Pinpoint the cell where the given text exists, returning its (x, y) midpoint coordinate. 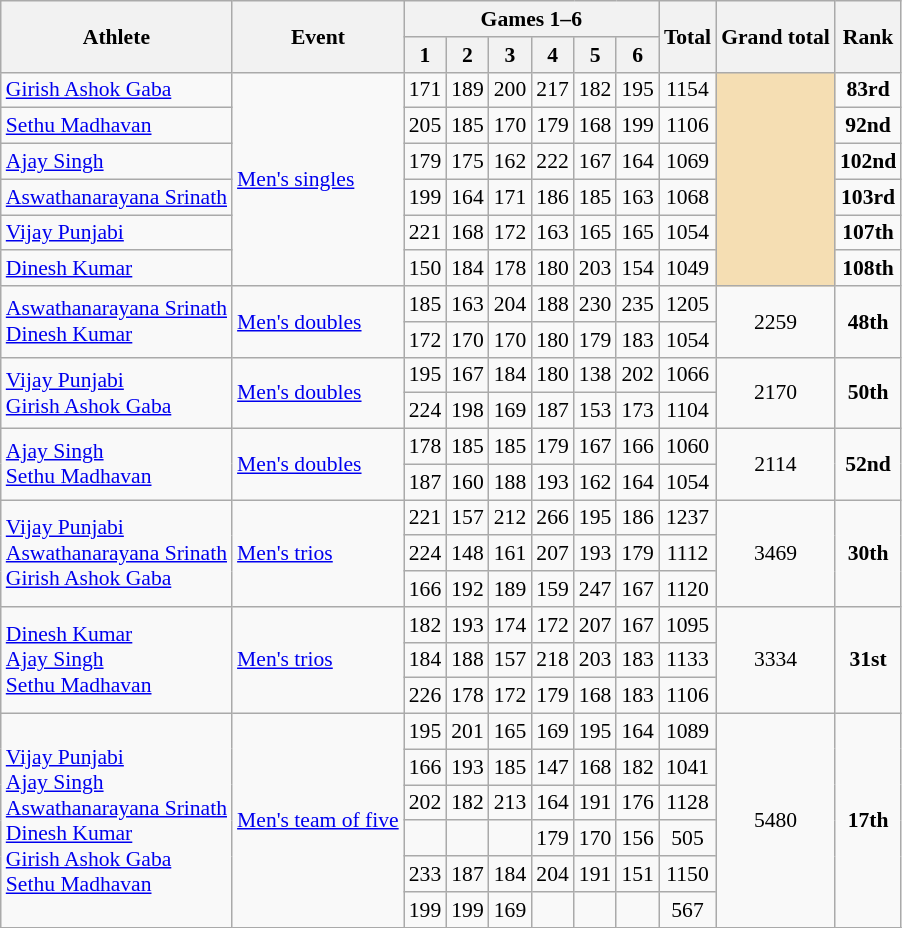
1068 (688, 197)
108th (868, 269)
2170 (776, 392)
230 (596, 304)
1049 (688, 269)
5480 (776, 821)
266 (552, 518)
505 (688, 839)
Ajay SinghSethu Madhavan (116, 464)
175 (468, 162)
173 (638, 411)
201 (468, 732)
192 (468, 589)
200 (510, 90)
Event (318, 36)
2114 (776, 464)
Grand total (776, 36)
1112 (688, 554)
Dinesh KumarAjay SinghSethu Madhavan (116, 660)
160 (468, 482)
102nd (868, 162)
1066 (688, 375)
30th (868, 554)
31st (868, 660)
147 (552, 767)
Total (688, 36)
3334 (776, 660)
148 (468, 554)
Athlete (116, 36)
6 (638, 55)
Games 1–6 (532, 19)
Aswathanarayana Srinath (116, 197)
567 (688, 910)
2259 (776, 322)
1041 (688, 767)
1104 (688, 411)
52nd (868, 464)
1237 (688, 518)
156 (638, 839)
1060 (688, 447)
1120 (688, 589)
213 (510, 803)
2 (468, 55)
1205 (688, 304)
1095 (688, 625)
222 (552, 162)
151 (638, 874)
247 (596, 589)
Girish Ashok Gaba (116, 90)
Vijay PunjabiAjay SinghAswathanarayana SrinathDinesh KumarGirish Ashok Gaba Sethu Madhavan (116, 821)
205 (426, 126)
235 (638, 304)
Men's singles (318, 179)
138 (596, 375)
176 (638, 803)
161 (510, 554)
154 (638, 269)
Ajay Singh (116, 162)
1154 (688, 90)
153 (596, 411)
83rd (868, 90)
233 (426, 874)
1133 (688, 660)
107th (868, 233)
Aswathanarayana Srinath Dinesh Kumar (116, 322)
92nd (868, 126)
5 (596, 55)
198 (468, 411)
Vijay Punjabi Aswathanarayana Srinath Girish Ashok Gaba (116, 554)
3 (510, 55)
Dinesh Kumar (116, 269)
48th (868, 322)
Vijay PunjabiGirish Ashok Gaba (116, 392)
1089 (688, 732)
1 (426, 55)
212 (510, 518)
Vijay Punjabi (116, 233)
4 (552, 55)
Men's team of five (318, 821)
1128 (688, 803)
3469 (776, 554)
Rank (868, 36)
50th (868, 392)
150 (426, 269)
218 (552, 660)
17th (868, 821)
103rd (868, 197)
217 (552, 90)
1069 (688, 162)
226 (426, 696)
159 (552, 589)
Sethu Madhavan (116, 126)
174 (510, 625)
1150 (688, 874)
